Search for the cell housing the specified text and yield its [X, Y] center coordinate. 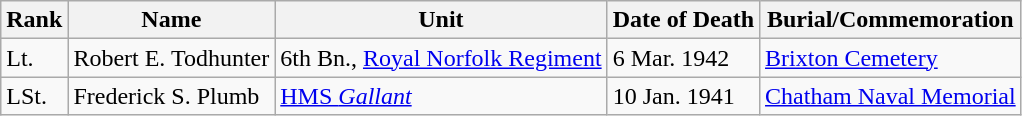
Robert E. Todhunter [172, 58]
LSt. [34, 96]
Unit [441, 20]
Rank [34, 20]
Date of Death [683, 20]
10 Jan. 1941 [683, 96]
Burial/Commemoration [891, 20]
Chatham Naval Memorial [891, 96]
Brixton Cemetery [891, 58]
Frederick S. Plumb [172, 96]
Lt. [34, 58]
6th Bn., Royal Norfolk Regiment [441, 58]
HMS Gallant [441, 96]
6 Mar. 1942 [683, 58]
Name [172, 20]
